Return the (X, Y) coordinate for the center point of the cell that contains the specified text.  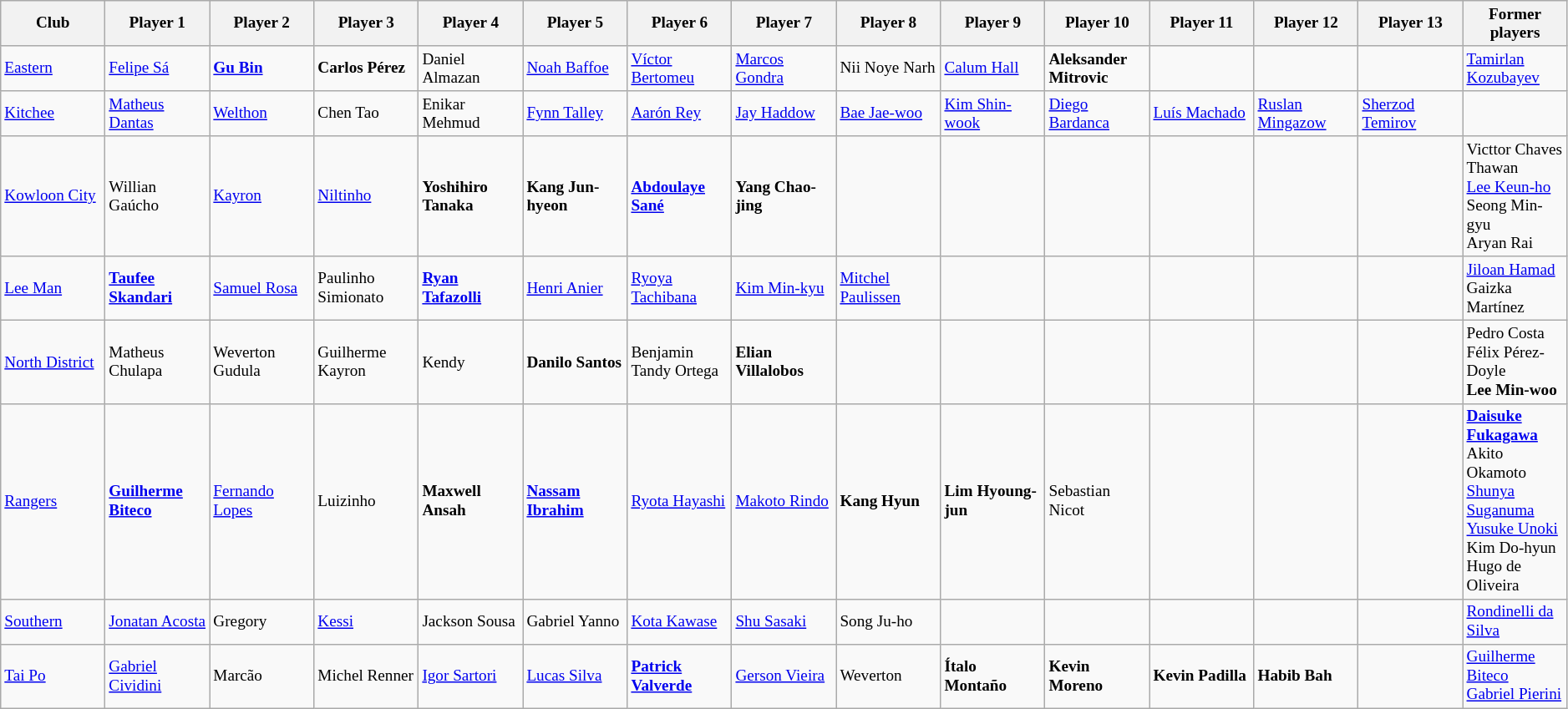
Player 13 (1410, 23)
Ryan Tafazolli (471, 289)
Bae Jae-woo (889, 114)
Benjamin Tandy Ortega (680, 362)
Victtor Chaves Thawan Lee Keun-ho Seong Min-gyu Aryan Rai (1515, 196)
Shu Sasaki (784, 621)
Víctor Bertomeu (680, 68)
Henri Anier (575, 289)
Sherzod Temirov (1410, 114)
Fynn Talley (575, 114)
Player 9 (992, 23)
Pedro Costa Félix Pérez-Doyle Lee Min-woo (1515, 362)
Player 12 (1307, 23)
Kim Shin-wook (992, 114)
Kevin Padilla (1201, 676)
Kayron (262, 196)
Weverton Gudula (262, 362)
Kevin Moreno (1098, 676)
Danilo Santos (575, 362)
Player 2 (262, 23)
Guilherme Kayron (366, 362)
Abdoulaye Sané (680, 196)
Kim Min-kyu (784, 289)
Jiloan Hamad Gaizka Martínez (1515, 289)
Samuel Rosa (262, 289)
Kessi (366, 621)
Player 8 (889, 23)
Igor Sartori (471, 676)
Sebastian Nicot (1098, 501)
Carlos Pérez (366, 68)
Player 1 (157, 23)
Yoshihiro Tanaka (471, 196)
Nii Noye Narh (889, 68)
Marcos Gondra (784, 68)
Welthon (262, 114)
Luizinho (366, 501)
Mitchel Paulissen (889, 289)
Aleksander Mitrovic (1098, 68)
Player 5 (575, 23)
Player 3 (366, 23)
Player 11 (1201, 23)
Rangers (53, 501)
Michel Renner (366, 676)
Luís Machado (1201, 114)
Player 10 (1098, 23)
Gabriel Yanno (575, 621)
Matheus Dantas (157, 114)
North District (53, 362)
Lee Man (53, 289)
Maxwell Ansah (471, 501)
Willian Gaúcho (157, 196)
Tai Po (53, 676)
Song Ju-ho (889, 621)
Elian Villalobos (784, 362)
Noah Baffoe (575, 68)
Lim Hyoung-jun (992, 501)
Southern (53, 621)
Habib Bah (1307, 676)
Kowloon City (53, 196)
Chen Tao (366, 114)
Player 6 (680, 23)
Kang Hyun (889, 501)
Matheus Chulapa (157, 362)
Daniel Almazan (471, 68)
Patrick Valverde (680, 676)
Aarón Rey (680, 114)
Guilherme Biteco (157, 501)
Niltinho (366, 196)
Former players (1515, 23)
Player 7 (784, 23)
Marcão (262, 676)
Tamirlan Kozubayev (1515, 68)
Makoto Rindo (784, 501)
Eastern (53, 68)
Jonatan Acosta (157, 621)
Ítalo Montaño (992, 676)
Club (53, 23)
Taufee Skandari (157, 289)
Fernando Lopes (262, 501)
Paulinho Simionato (366, 289)
Jackson Sousa (471, 621)
Calum Hall (992, 68)
Guilherme Biteco Gabriel Pierini (1515, 676)
Ryoya Tachibana (680, 289)
Kota Kawase (680, 621)
Kang Jun-hyeon (575, 196)
Rondinelli da Silva (1515, 621)
Gu Bin (262, 68)
Kendy (471, 362)
Ryota Hayashi (680, 501)
Daisuke Fukagawa Akito Okamoto Shunya Suganuma Yusuke Unoki Kim Do-hyun Hugo de Oliveira (1515, 501)
Enikar Mehmud (471, 114)
Diego Bardanca (1098, 114)
Player 4 (471, 23)
Jay Haddow (784, 114)
Weverton (889, 676)
Gabriel Cividini (157, 676)
Felipe Sá (157, 68)
Yang Chao-jing (784, 196)
Kitchee (53, 114)
Gregory (262, 621)
Ruslan Mingazow (1307, 114)
Gerson Vieira (784, 676)
Nassam Ibrahim (575, 501)
Lucas Silva (575, 676)
